For the text-containing cell, return its midpoint in [x, y] coordinate format. 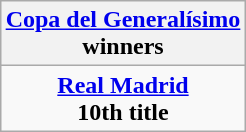
Real Madrid10th title [123, 98]
Copa del Generalísimowinners [123, 34]
